For the text-containing cell, return its midpoint in [x, y] coordinate format. 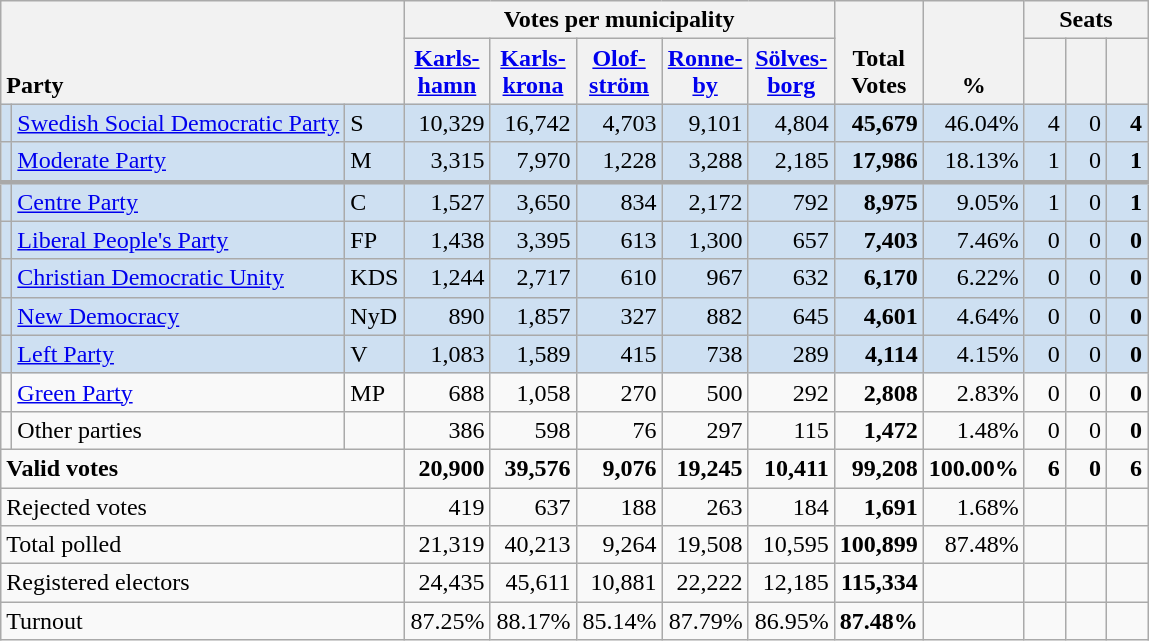
632 [791, 278]
1,472 [878, 430]
88.17% [533, 621]
292 [791, 392]
9,101 [705, 123]
19,245 [705, 468]
New Democracy [178, 316]
22,222 [705, 583]
Green Party [178, 392]
2,185 [791, 162]
7.46% [974, 240]
613 [619, 240]
Votes per municipality [619, 20]
Liberal People's Party [178, 240]
19,508 [705, 545]
9,264 [619, 545]
834 [619, 202]
419 [447, 507]
% [974, 52]
657 [791, 240]
Other parties [178, 430]
40,213 [533, 545]
3,395 [533, 240]
Turnout [202, 621]
99,208 [878, 468]
4,703 [619, 123]
18.13% [974, 162]
415 [619, 354]
2,717 [533, 278]
1,300 [705, 240]
890 [447, 316]
10,881 [619, 583]
100,899 [878, 545]
327 [619, 316]
1,438 [447, 240]
M [374, 162]
39,576 [533, 468]
Swedish Social Democratic Party [178, 123]
Karls- krona [533, 72]
KDS [374, 278]
882 [705, 316]
Moderate Party [178, 162]
297 [705, 430]
Christian Democratic Unity [178, 278]
86.95% [791, 621]
46.04% [974, 123]
792 [791, 202]
7,970 [533, 162]
24,435 [447, 583]
9.05% [974, 202]
645 [791, 316]
Party [202, 52]
85.14% [619, 621]
7,403 [878, 240]
10,329 [447, 123]
738 [705, 354]
1,857 [533, 316]
Left Party [178, 354]
270 [619, 392]
1,527 [447, 202]
87.25% [447, 621]
1,244 [447, 278]
Total polled [202, 545]
598 [533, 430]
Rejected votes [202, 507]
87.79% [705, 621]
MP [374, 392]
4,804 [791, 123]
1,058 [533, 392]
1,228 [619, 162]
3,288 [705, 162]
45,611 [533, 583]
2,172 [705, 202]
Karls- hamn [447, 72]
2,808 [878, 392]
4.15% [974, 354]
3,650 [533, 202]
10,595 [791, 545]
16,742 [533, 123]
4,114 [878, 354]
500 [705, 392]
Sölves- borg [791, 72]
1.48% [974, 430]
1,589 [533, 354]
20,900 [447, 468]
C [374, 202]
115 [791, 430]
Olof- ström [619, 72]
V [374, 354]
115,334 [878, 583]
4,601 [878, 316]
1,083 [447, 354]
NyD [374, 316]
688 [447, 392]
184 [791, 507]
610 [619, 278]
1.68% [974, 507]
S [374, 123]
3,315 [447, 162]
Total Votes [878, 52]
17,986 [878, 162]
6,170 [878, 278]
4.64% [974, 316]
Ronne- by [705, 72]
21,319 [447, 545]
12,185 [791, 583]
Registered electors [202, 583]
Valid votes [202, 468]
8,975 [878, 202]
Seats [1086, 20]
263 [705, 507]
967 [705, 278]
188 [619, 507]
637 [533, 507]
Centre Party [178, 202]
1,691 [878, 507]
6.22% [974, 278]
76 [619, 430]
9,076 [619, 468]
10,411 [791, 468]
386 [447, 430]
289 [791, 354]
100.00% [974, 468]
45,679 [878, 123]
2.83% [974, 392]
FP [374, 240]
